For the text-containing cell, return its midpoint in [x, y] coordinate format. 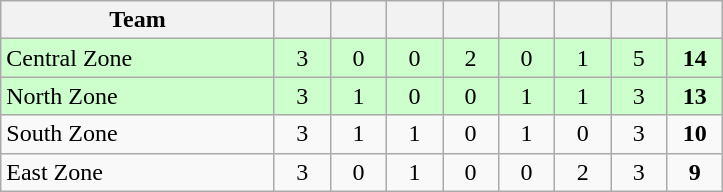
10 [695, 134]
East Zone [138, 172]
14 [695, 58]
5 [639, 58]
South Zone [138, 134]
Central Zone [138, 58]
13 [695, 96]
Team [138, 20]
9 [695, 172]
North Zone [138, 96]
